Locate the cell with the specified text and output its [x, y] center coordinate. 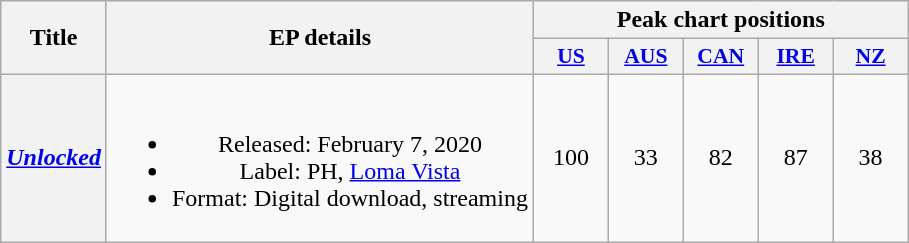
100 [570, 158]
82 [720, 158]
EP details [320, 38]
CAN [720, 57]
Peak chart positions [720, 20]
AUS [646, 57]
IRE [796, 57]
Title [54, 38]
NZ [870, 57]
38 [870, 158]
87 [796, 158]
Released: February 7, 2020Label: PH, Loma VistaFormat: Digital download, streaming [320, 158]
US [570, 57]
33 [646, 158]
Unlocked [54, 158]
